Return (X, Y) of the center of cell containing provided text 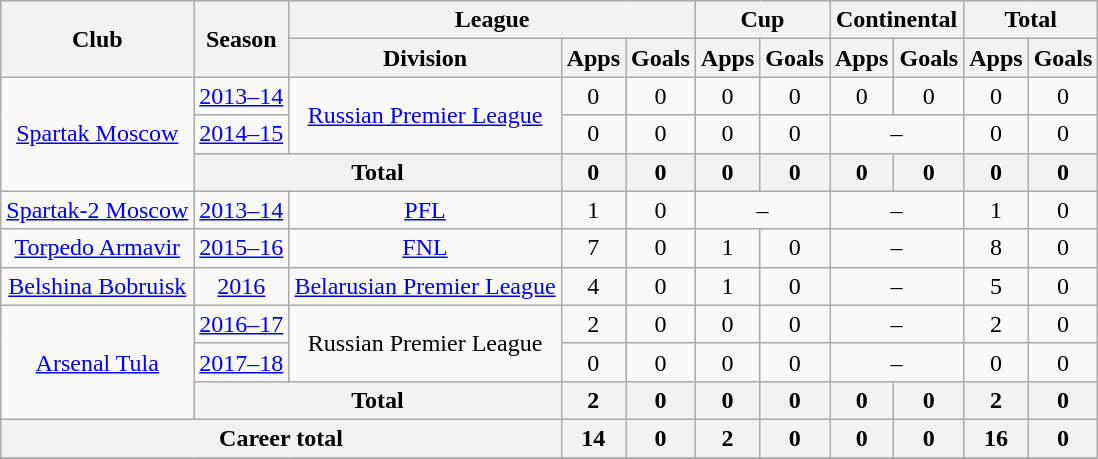
League (492, 20)
2014–15 (242, 134)
16 (996, 438)
Division (425, 58)
2016–17 (242, 324)
FNL (425, 248)
Season (242, 39)
2015–16 (242, 248)
14 (593, 438)
Spartak Moscow (98, 134)
Belshina Bobruisk (98, 286)
Career total (281, 438)
Club (98, 39)
Continental (897, 20)
2017–18 (242, 362)
Belarusian Premier League (425, 286)
Cup (762, 20)
Arsenal Tula (98, 362)
Torpedo Armavir (98, 248)
4 (593, 286)
2016 (242, 286)
Spartak-2 Moscow (98, 210)
7 (593, 248)
PFL (425, 210)
8 (996, 248)
5 (996, 286)
